Provide the (x, y) coordinate of the cell's center where the given text is located.  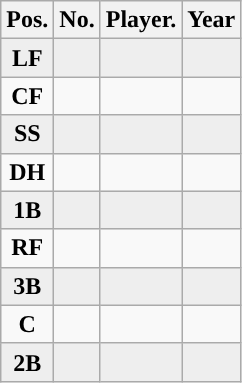
DH (28, 172)
CF (28, 96)
C (28, 324)
2B (28, 362)
Pos. (28, 20)
Player. (140, 20)
Year (212, 20)
SS (28, 134)
1B (28, 210)
No. (77, 20)
RF (28, 248)
3B (28, 286)
LF (28, 58)
